Locate the cell with the specified text and output its (x, y) center coordinate. 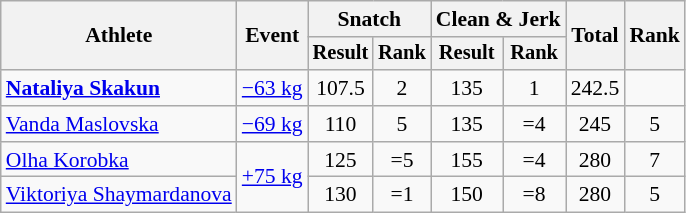
Total (596, 36)
1 (534, 88)
+75 kg (272, 178)
=1 (402, 195)
Event (272, 36)
−69 kg (272, 124)
−63 kg (272, 88)
Clean & Jerk (498, 19)
125 (341, 160)
130 (341, 195)
Nataliya Skakun (119, 88)
Athlete (119, 36)
245 (596, 124)
150 (467, 195)
155 (467, 160)
Viktoriya Shaymardanova (119, 195)
2 (402, 88)
110 (341, 124)
=5 (402, 160)
242.5 (596, 88)
Snatch (370, 19)
Vanda Maslovska (119, 124)
107.5 (341, 88)
=8 (534, 195)
Olha Korobka (119, 160)
7 (654, 160)
